Locate the cell with the specified text and output its [X, Y] center coordinate. 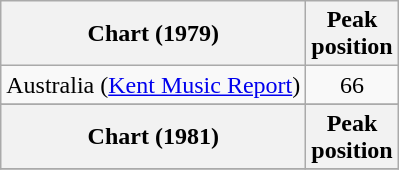
Chart (1981) [154, 136]
Australia (Kent Music Report) [154, 85]
66 [352, 85]
Chart (1979) [154, 34]
